Pinpoint the cell where the given text exists, returning its [X, Y] midpoint coordinate. 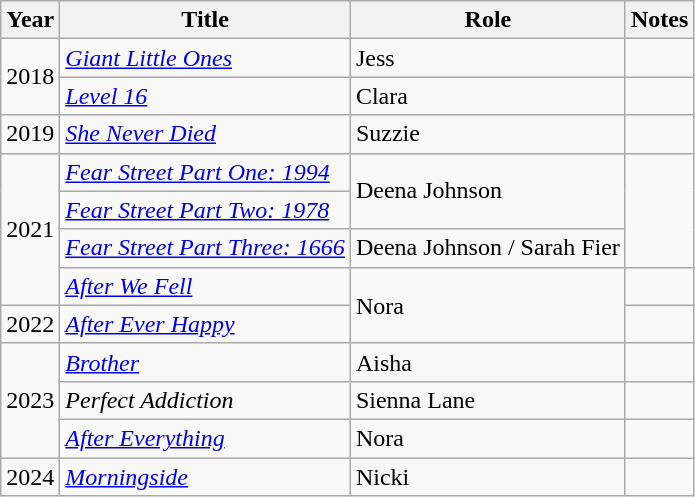
Deena Johnson [488, 191]
Year [30, 20]
She Never Died [206, 134]
Nicki [488, 477]
Jess [488, 58]
Sienna Lane [488, 400]
2022 [30, 324]
2023 [30, 400]
Deena Johnson / Sarah Fier [488, 248]
2024 [30, 477]
Fear Street Part Three: 1666 [206, 248]
2019 [30, 134]
Title [206, 20]
Fear Street Part Two: 1978 [206, 210]
Fear Street Part One: 1994 [206, 172]
After Everything [206, 438]
Giant Little Ones [206, 58]
Level 16 [206, 96]
2018 [30, 77]
2021 [30, 229]
Clara [488, 96]
Brother [206, 362]
Suzzie [488, 134]
Role [488, 20]
Morningside [206, 477]
Notes [659, 20]
After Ever Happy [206, 324]
After We Fell [206, 286]
Perfect Addiction [206, 400]
Aisha [488, 362]
